For the text-containing cell, return its midpoint in [X, Y] coordinate format. 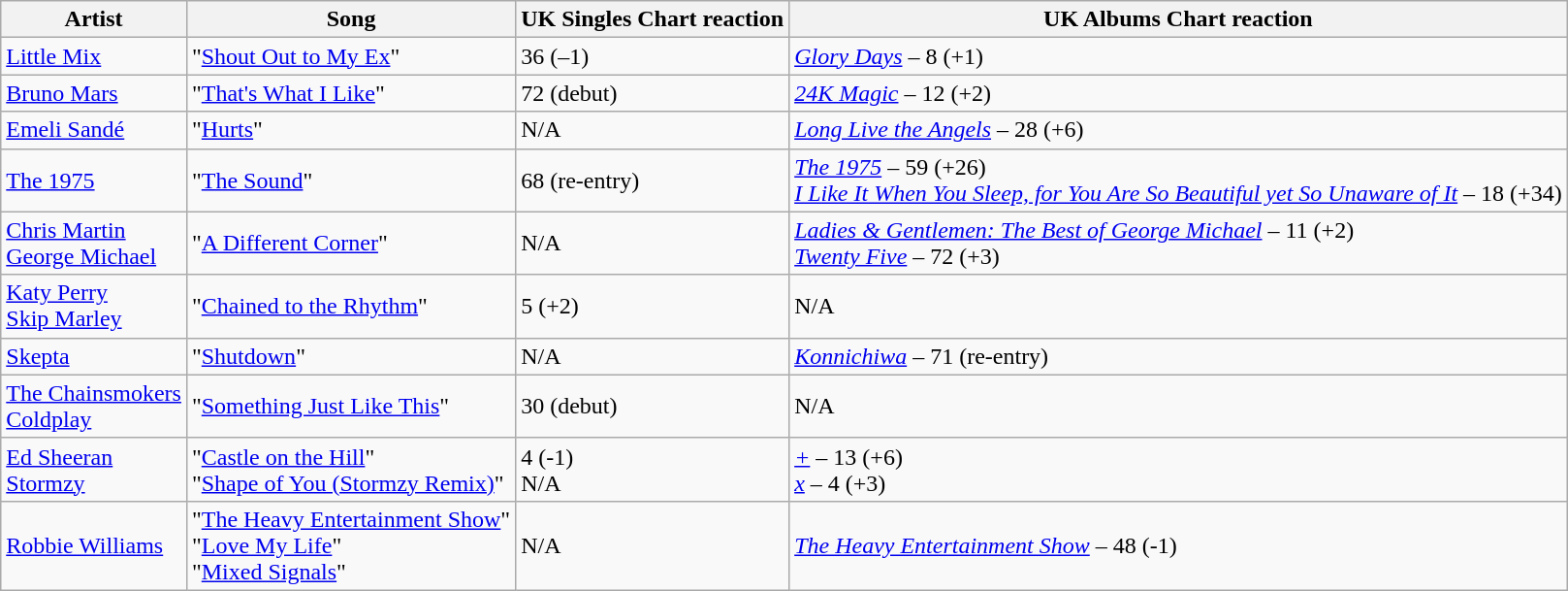
Chris MartinGeorge Michael [94, 243]
Artist [94, 19]
Katy PerrySkip Marley [94, 307]
"Shout Out to My Ex" [351, 56]
+ – 13 (+6)x – 4 (+3) [1179, 470]
Emeli Sandé [94, 130]
"Shutdown" [351, 356]
Long Live the Angels – 28 (+6) [1179, 130]
Robbie Williams [94, 545]
36 (–1) [653, 56]
"Hurts" [351, 130]
Ladies & Gentlemen: The Best of George Michael – 11 (+2)Twenty Five – 72 (+3) [1179, 243]
UK Singles Chart reaction [653, 19]
Glory Days – 8 (+1) [1179, 56]
UK Albums Chart reaction [1179, 19]
"Castle on the Hill""Shape of You (Stormzy Remix)" [351, 470]
"The Sound" [351, 181]
24K Magic – 12 (+2) [1179, 93]
The 1975 – 59 (+26)I Like It When You Sleep, for You Are So Beautiful yet So Unaware of It – 18 (+34) [1179, 181]
Bruno Mars [94, 93]
"The Heavy Entertainment Show""Love My Life""Mixed Signals" [351, 545]
"A Different Corner" [351, 243]
"That's What I Like" [351, 93]
4 (-1)N/A [653, 470]
30 (debut) [653, 406]
Konnichiwa – 71 (re-entry) [1179, 356]
The 1975 [94, 181]
72 (debut) [653, 93]
Ed SheeranStormzy [94, 470]
Song [351, 19]
"Something Just Like This" [351, 406]
5 (+2) [653, 307]
The Heavy Entertainment Show – 48 (-1) [1179, 545]
"Chained to the Rhythm" [351, 307]
Skepta [94, 356]
68 (re-entry) [653, 181]
The ChainsmokersColdplay [94, 406]
Little Mix [94, 56]
